Return (X, Y) of the center of cell containing provided text 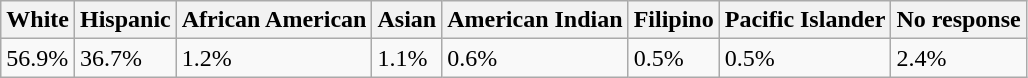
1.2% (274, 58)
Filipino (674, 20)
2.4% (958, 58)
56.9% (38, 58)
Hispanic (125, 20)
36.7% (125, 58)
White (38, 20)
Asian (407, 20)
American Indian (535, 20)
0.6% (535, 58)
1.1% (407, 58)
African American (274, 20)
Pacific Islander (805, 20)
No response (958, 20)
